Scan for the cell matching the given text and deliver its (x, y) coordinate at center. 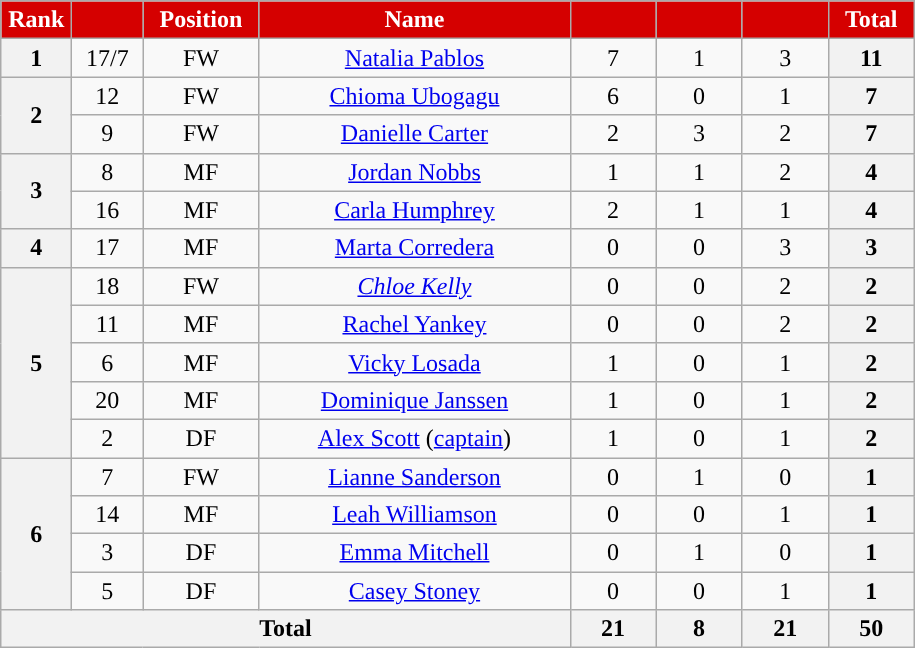
Emma Mitchell (414, 553)
Position (201, 20)
Rachel Yankey (414, 324)
Rank (36, 20)
Name (414, 20)
Alex Scott (captain) (414, 438)
Dominique Janssen (414, 400)
50 (871, 629)
Jordan Nobbs (414, 172)
Chloe Kelly (414, 286)
14 (108, 515)
17 (108, 248)
Vicky Losada (414, 362)
12 (108, 96)
Carla Humphrey (414, 210)
Danielle Carter (414, 134)
Casey Stoney (414, 591)
17/7 (108, 58)
Chioma Ubogagu (414, 96)
Natalia Pablos (414, 58)
20 (108, 400)
18 (108, 286)
Lianne Sanderson (414, 477)
9 (108, 134)
Leah Williamson (414, 515)
16 (108, 210)
Marta Corredera (414, 248)
